From the cell containing the given text, extract its center point as [X, Y] coordinate. 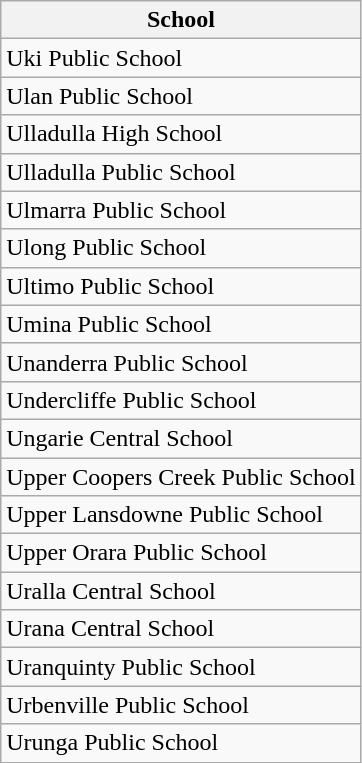
Ulladulla High School [181, 134]
Upper Coopers Creek Public School [181, 477]
Unanderra Public School [181, 362]
Uranquinty Public School [181, 667]
Uki Public School [181, 58]
Ungarie Central School [181, 438]
Ultimo Public School [181, 286]
Upper Lansdowne Public School [181, 515]
Umina Public School [181, 324]
School [181, 20]
Ulladulla Public School [181, 172]
Urbenville Public School [181, 705]
Ulmarra Public School [181, 210]
Undercliffe Public School [181, 400]
Ulong Public School [181, 248]
Urunga Public School [181, 743]
Urana Central School [181, 629]
Uralla Central School [181, 591]
Upper Orara Public School [181, 553]
Ulan Public School [181, 96]
